Detect which cell encompasses the target text, then output its [x, y] center coordinate. 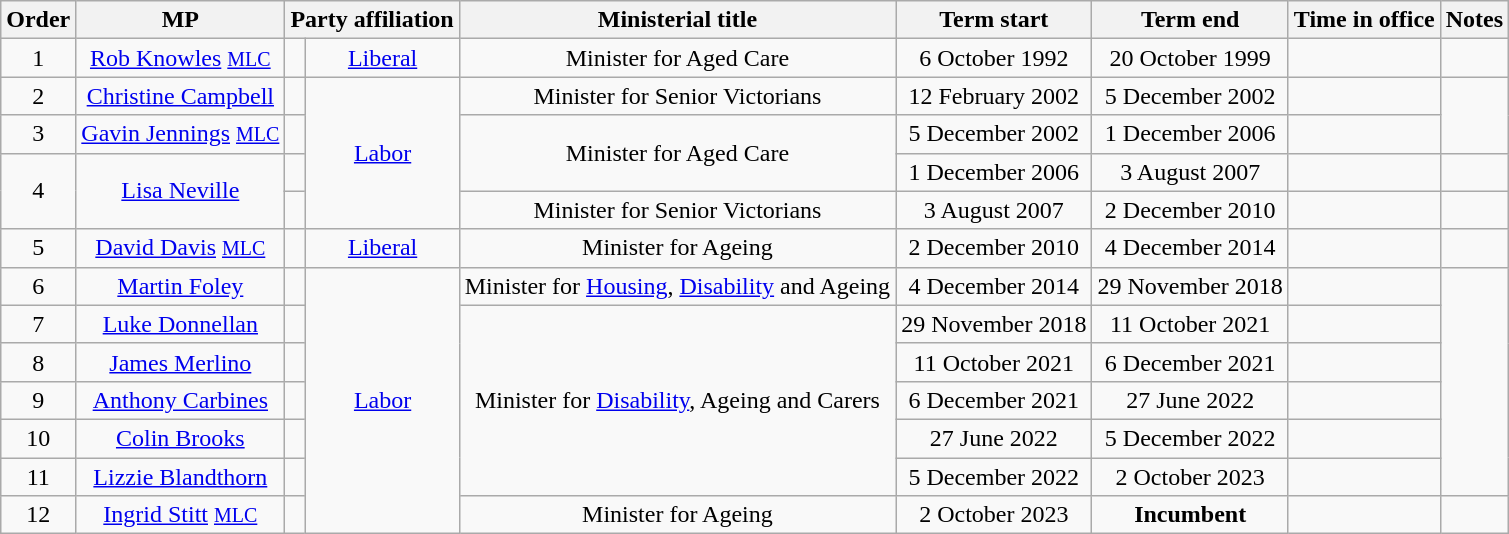
5 [38, 248]
Luke Donnellan [180, 324]
6 October 1992 [994, 58]
8 [38, 362]
Minister for Housing, Disability and Ageing [677, 286]
Lisa Neville [180, 191]
7 [38, 324]
1 [38, 58]
Notes [1474, 20]
12 [38, 515]
4 [38, 191]
9 [38, 400]
Term start [994, 20]
Christine Campbell [180, 96]
Ministerial title [677, 20]
Term end [1190, 20]
6 [38, 286]
11 [38, 477]
2 [38, 96]
Order [38, 20]
Rob Knowles MLC [180, 58]
Time in office [1364, 20]
10 [38, 438]
Anthony Carbines [180, 400]
12 February 2002 [994, 96]
MP [180, 20]
Colin Brooks [180, 438]
Minister for Disability, Ageing and Carers [677, 400]
Gavin Jennings MLC [180, 134]
Ingrid Stitt MLC [180, 515]
Party affiliation [372, 20]
Incumbent [1190, 515]
20 October 1999 [1190, 58]
Martin Foley [180, 286]
3 [38, 134]
Lizzie Blandthorn [180, 477]
David Davis MLC [180, 248]
James Merlino [180, 362]
